Detect which cell encompasses the target text, then output its [x, y] center coordinate. 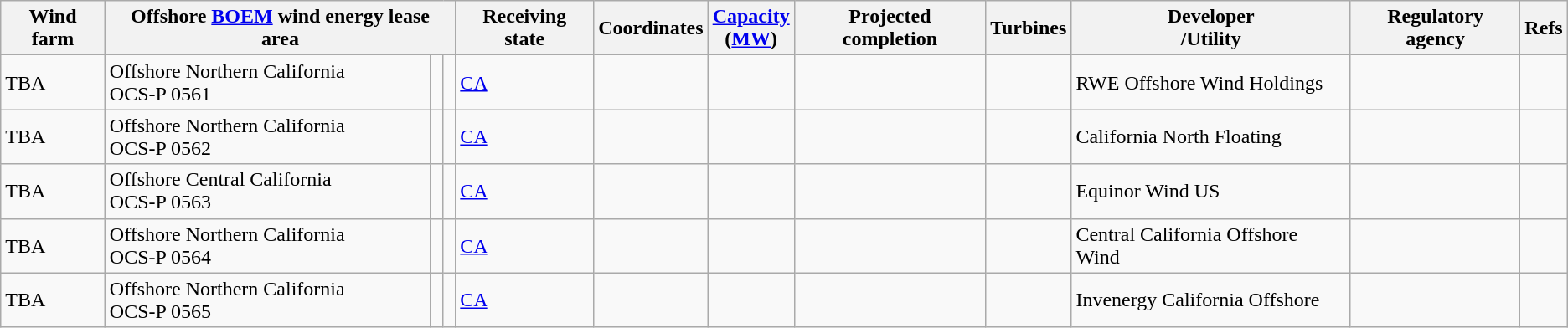
Equinor Wind US [1211, 191]
Offshore Northern CaliforniaOCS-P 0561 [268, 82]
California North Floating [1211, 137]
Invenergy California Offshore [1211, 300]
Offshore BOEM wind energy lease area [280, 28]
Receiving state [524, 28]
Capacity(MW) [750, 28]
Offshore Central CaliforniaOCS-P 0563 [268, 191]
Projected completion [890, 28]
Offshore Northern CaliforniaOCS-P 0562 [268, 137]
Refs [1545, 28]
Offshore Northern CaliforniaOCS-P 0565 [268, 300]
Central California Offshore Wind [1211, 246]
Turbines [1029, 28]
Wind farm [54, 28]
Regulatory agency [1435, 28]
RWE Offshore Wind Holdings [1211, 82]
Coordinates [651, 28]
Offshore Northern CaliforniaOCS-P 0564 [268, 246]
Developer/Utility [1211, 28]
